From the cell containing the given text, extract its center point as [X, Y] coordinate. 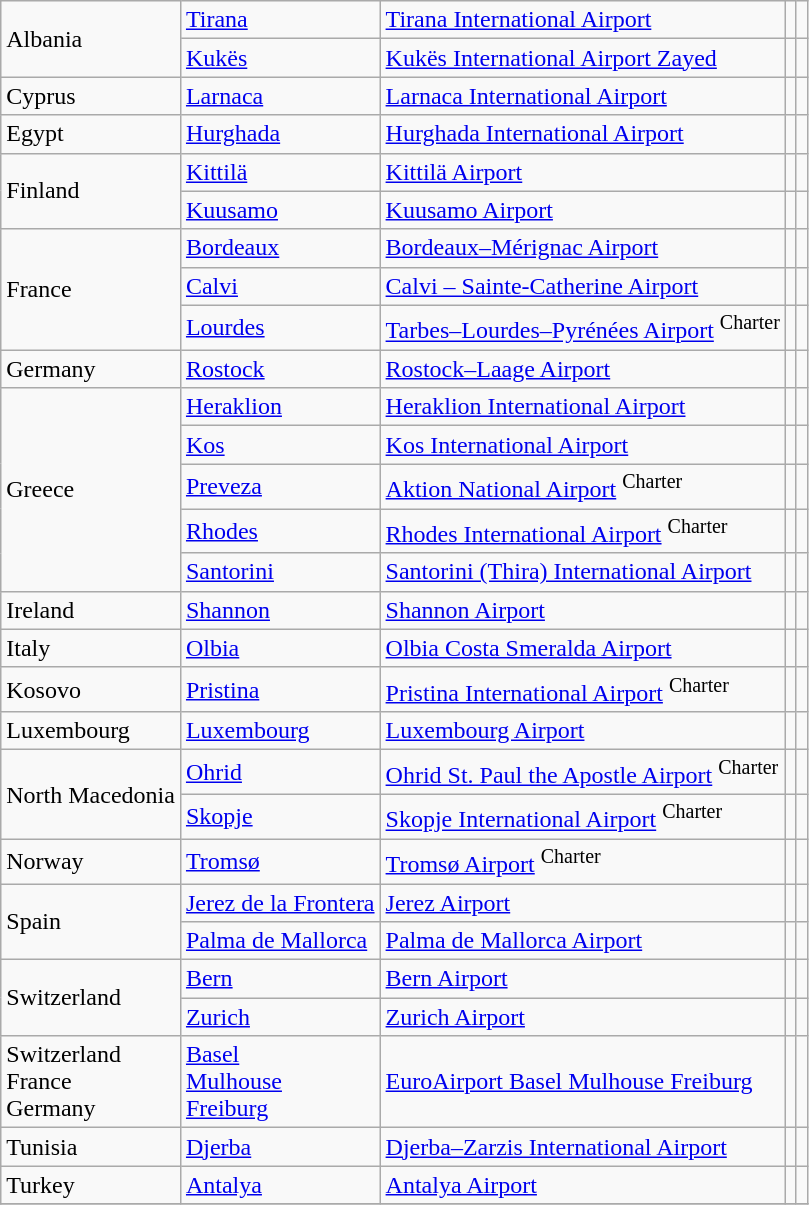
Hurghada [280, 134]
Bordeaux–Mérignac Airport [582, 248]
SwitzerlandFranceGermany [91, 1082]
Heraklion [280, 407]
Kittilä [280, 172]
Italy [91, 648]
EuroAirport Basel Mulhouse Freiburg [582, 1082]
Rostock [280, 369]
North Macedonia [91, 794]
Finland [91, 191]
Calvi – Sainte-Catherine Airport [582, 286]
Switzerland [91, 998]
Zurich Airport [582, 1017]
Kuusamo [280, 210]
Antalya [280, 1185]
Bern [280, 979]
Preveza [280, 486]
Lourdes [280, 328]
Aktion National Airport Charter [582, 486]
Hurghada International Airport [582, 134]
Kuusamo Airport [582, 210]
Djerba–Zarzis International Airport [582, 1147]
Kukës [280, 58]
Djerba [280, 1147]
Skopje [280, 816]
Kittilä Airport [582, 172]
Pristina International Airport Charter [582, 690]
Santorini (Thira) International Airport [582, 572]
Tromsø [280, 862]
Palma de Mallorca [280, 941]
Shannon Airport [582, 610]
Rostock–Laage Airport [582, 369]
Palma de Mallorca Airport [582, 941]
Greece [91, 490]
Olbia Costa Smeralda Airport [582, 648]
Pristina [280, 690]
Germany [91, 369]
Jerez Airport [582, 903]
Kukës International Airport Zayed [582, 58]
Ohrid St. Paul the Apostle Airport Charter [582, 772]
Spain [91, 922]
Rhodes [280, 532]
Ireland [91, 610]
Tirana International Airport [582, 20]
Kos [280, 445]
Norway [91, 862]
Cyprus [91, 96]
Skopje International Airport Charter [582, 816]
Rhodes International Airport Charter [582, 532]
Ohrid [280, 772]
Kos International Airport [582, 445]
Jerez de la Frontera [280, 903]
Luxembourg Airport [582, 731]
Heraklion International Airport [582, 407]
Tarbes–Lourdes–Pyrénées Airport Charter [582, 328]
Bern Airport [582, 979]
Shannon [280, 610]
Albania [91, 39]
BaselMulhouseFreiburg [280, 1082]
Tromsø Airport Charter [582, 862]
Bordeaux [280, 248]
Zurich [280, 1017]
Tunisia [91, 1147]
Olbia [280, 648]
Larnaca [280, 96]
Calvi [280, 286]
Kosovo [91, 690]
Turkey [91, 1185]
Antalya Airport [582, 1185]
Egypt [91, 134]
France [91, 290]
Tirana [280, 20]
Larnaca International Airport [582, 96]
Santorini [280, 572]
